From the cell containing the given text, extract its center point as [X, Y] coordinate. 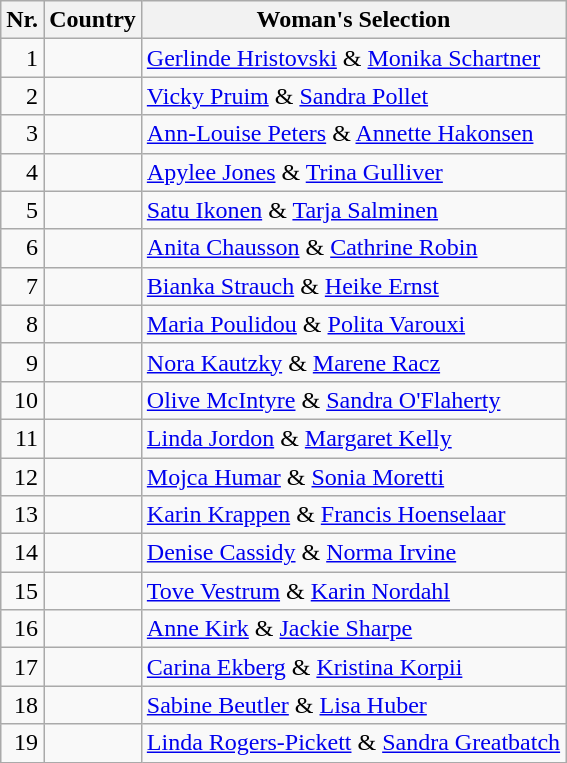
9 [22, 362]
Tove Vestrum & Karin Nordahl [353, 591]
Mojca Humar & Sonia Moretti [353, 477]
Woman's Selection [353, 20]
11 [22, 438]
6 [22, 248]
13 [22, 515]
2 [22, 96]
Karin Krappen & Francis Hoenselaar [353, 515]
18 [22, 705]
17 [22, 667]
Satu Ikonen & Tarja Salminen [353, 210]
Vicky Pruim & Sandra Pollet [353, 96]
10 [22, 400]
Maria Poulidou & Polita Varouxi [353, 324]
8 [22, 324]
12 [22, 477]
19 [22, 743]
16 [22, 629]
Anita Chausson & Cathrine Robin [353, 248]
Carina Ekberg & Kristina Korpii [353, 667]
Linda Rogers-Pickett & Sandra Greatbatch [353, 743]
Anne Kirk & Jackie Sharpe [353, 629]
14 [22, 553]
Denise Cassidy & Norma Irvine [353, 553]
Sabine Beutler & Lisa Huber [353, 705]
15 [22, 591]
5 [22, 210]
Bianka Strauch & Heike Ernst [353, 286]
Apylee Jones & Trina Gulliver [353, 172]
Linda Jordon & Margaret Kelly [353, 438]
Olive McIntyre & Sandra O'Flaherty [353, 400]
Nora Kautzky & Marene Racz [353, 362]
7 [22, 286]
Ann-Louise Peters & Annette Hakonsen [353, 134]
4 [22, 172]
1 [22, 58]
Gerlinde Hristovski & Monika Schartner [353, 58]
Country [93, 20]
Nr. [22, 20]
3 [22, 134]
